From the cell containing the given text, extract its center point as [x, y] coordinate. 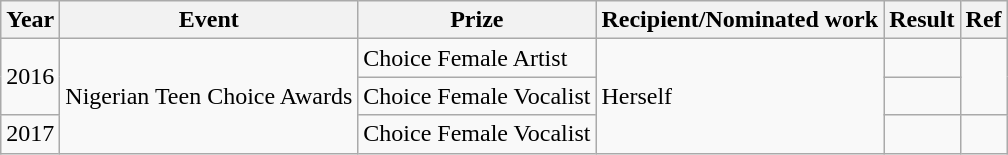
2016 [30, 77]
2017 [30, 134]
Year [30, 20]
Ref [984, 20]
Recipient/Nominated work [740, 20]
Herself [740, 96]
Event [209, 20]
Nigerian Teen Choice Awards [209, 96]
Result [922, 20]
Prize [477, 20]
Choice Female Artist [477, 58]
